Identify which cell holds the provided text, then report its [X, Y] central coordinate. 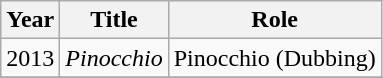
Year [30, 20]
2013 [30, 58]
Role [274, 20]
Pinocchio [114, 58]
Title [114, 20]
Pinocchio (Dubbing) [274, 58]
